Return (x, y) of the center of cell containing provided text 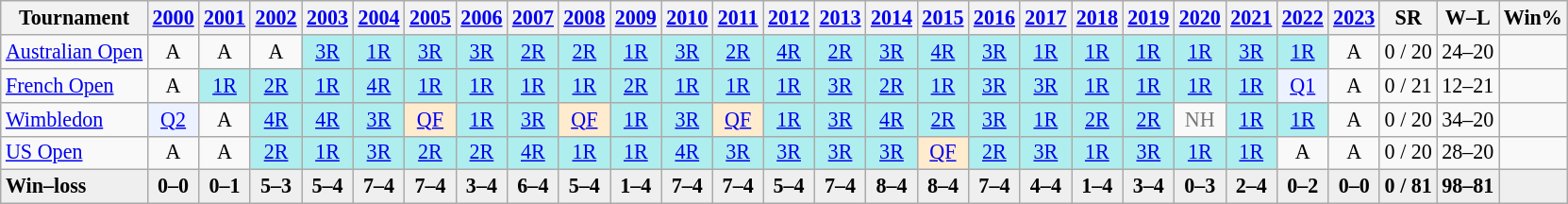
Q2 (173, 119)
0–1 (225, 187)
2011 (738, 17)
SR (1408, 17)
2021 (1251, 17)
2005 (430, 17)
6–4 (533, 187)
2007 (533, 17)
Australian Open (75, 51)
5–3 (275, 187)
2015 (942, 17)
12–21 (1468, 85)
2004 (378, 17)
W–L (1468, 17)
2003 (327, 17)
2000 (173, 17)
2016 (994, 17)
2006 (481, 17)
0 / 81 (1408, 187)
2018 (1097, 17)
2–4 (1251, 187)
4–4 (1045, 187)
0–3 (1200, 187)
2014 (892, 17)
Wimbledon (75, 119)
2017 (1045, 17)
2008 (584, 17)
28–20 (1468, 153)
2009 (636, 17)
French Open (75, 85)
Tournament (75, 17)
Q1 (1302, 85)
98–81 (1468, 187)
US Open (75, 153)
2012 (789, 17)
34–20 (1468, 119)
2022 (1302, 17)
2002 (275, 17)
2019 (1148, 17)
24–20 (1468, 51)
2013 (840, 17)
2020 (1200, 17)
Win% (1533, 17)
2001 (225, 17)
0 / 21 (1408, 85)
Win–loss (75, 187)
NH (1200, 119)
0–2 (1302, 187)
2023 (1354, 17)
2010 (687, 17)
